Return the (X, Y) coordinate for the center point of the cell that contains the specified text.  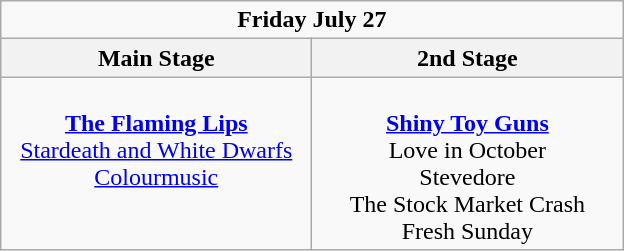
Friday July 27 (312, 20)
Main Stage (156, 58)
The Flaming Lips Stardeath and White Dwarfs Colourmusic (156, 164)
2nd Stage (468, 58)
Shiny Toy Guns Love in October Stevedore The Stock Market Crash Fresh Sunday (468, 164)
